Capture the cell that displays the provided text and extract its [x, y] central coordinate. 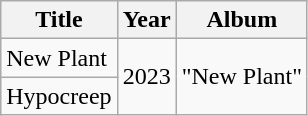
Title [59, 20]
2023 [146, 77]
Album [242, 20]
New Plant [59, 58]
"New Plant" [242, 77]
Hypocreep [59, 96]
Year [146, 20]
